Output the (X, Y) coordinate of the center of the cell containing the given text.  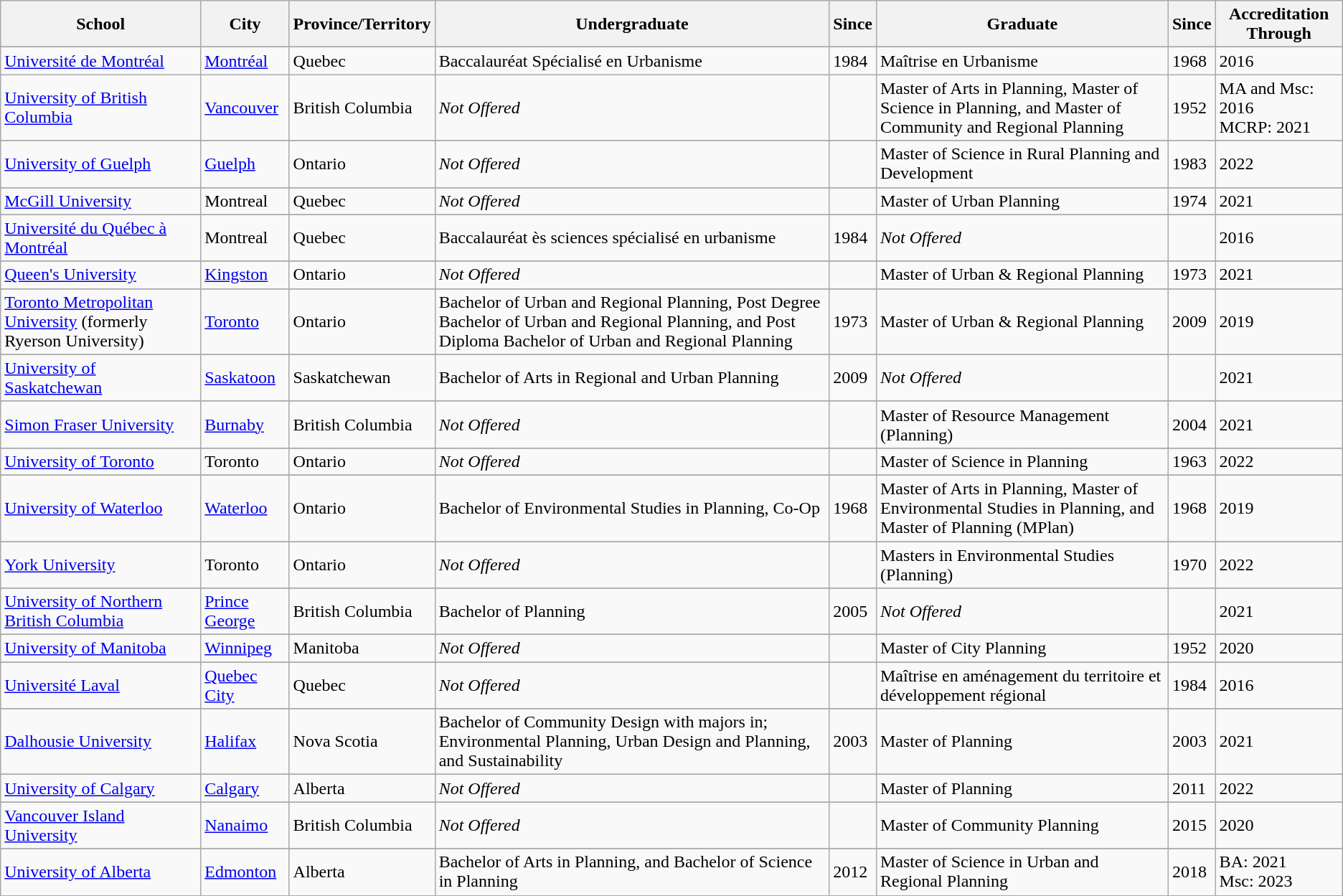
Nova Scotia (362, 742)
University of Waterloo (100, 508)
Maîtrise en aménagement du territoire et développement régional (1022, 686)
Province/Territory (362, 24)
2018 (1192, 872)
Manitoba (362, 649)
2004 (1192, 425)
Edmonton (245, 872)
1983 (1192, 164)
1970 (1192, 564)
University of Alberta (100, 872)
Vancouver Island University (100, 825)
Université Laval (100, 686)
Bachelor of Planning (632, 611)
Master of Science in Rural Planning and Development (1022, 164)
Bachelor of Arts in Regional and Urban Planning (632, 377)
Master of Science in Urban and Regional Planning (1022, 872)
Burnaby (245, 425)
Master of Arts in Planning, Master of Environmental Studies in Planning, and Master of Planning (MPlan) (1022, 508)
Accreditation Through (1278, 24)
1963 (1192, 461)
Maîtrise en Urbanisme (1022, 61)
Master of Science in Planning (1022, 461)
Master of Resource Management (Planning) (1022, 425)
Baccalauréat Spécialisé en Urbanisme (632, 61)
Master of Urban Planning (1022, 201)
Saskatchewan (362, 377)
Prince George (245, 611)
2005 (853, 611)
University of Northern British Columbia (100, 611)
Bachelor of Community Design with majors in; Environmental Planning, Urban Design and Planning, and Sustainability (632, 742)
2015 (1192, 825)
University of Manitoba (100, 649)
Quebec City (245, 686)
Nanaimo (245, 825)
Master of City Planning (1022, 649)
University of Saskatchewan (100, 377)
Waterloo (245, 508)
1974 (1192, 201)
Undergraduate (632, 24)
Master of Arts in Planning, Master of Science in Planning, and Master of Community and Regional Planning (1022, 108)
City (245, 24)
Université de Montréal (100, 61)
Toronto Metropolitan University (formerly Ryerson University) (100, 321)
MA and Msc: 2016MCRP: 2021 (1278, 108)
Winnipeg (245, 649)
Calgary (245, 788)
McGill University (100, 201)
BA: 2021Msc: 2023 (1278, 872)
Université du Québec à Montréal (100, 238)
Masters in Environmental Studies (Planning) (1022, 564)
Master of Community Planning (1022, 825)
2011 (1192, 788)
Kingston (245, 275)
Saskatoon (245, 377)
University of Toronto (100, 461)
University of British Columbia (100, 108)
Baccalauréat ès sciences spécialisé en urbanisme (632, 238)
Dalhousie University (100, 742)
Guelph (245, 164)
Halifax (245, 742)
Montréal (245, 61)
School (100, 24)
Queen's University (100, 275)
York University (100, 564)
Bachelor of Environmental Studies in Planning, Co-Op (632, 508)
Vancouver (245, 108)
2012 (853, 872)
Simon Fraser University (100, 425)
Graduate (1022, 24)
Bachelor of Arts in Planning, and Bachelor of Science in Planning (632, 872)
University of Guelph (100, 164)
University of Calgary (100, 788)
